Return the (X, Y) coordinate for the center point of the cell that contains the specified text.  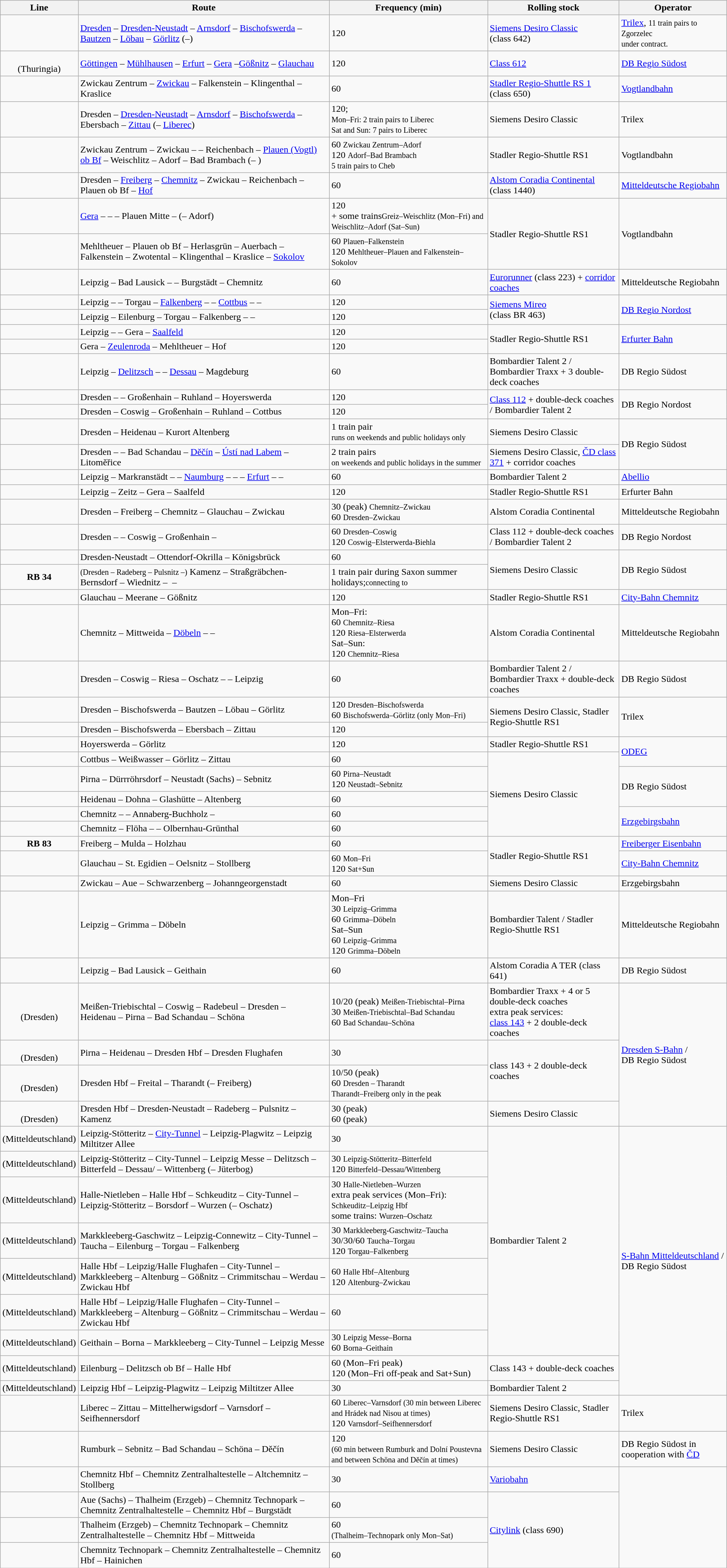
Dresden S-Bahn /DB Regio Südost (673, 1055)
Leipzig-Stötteritz – City-Tunnel – Leipzig Messe – Delitzsch – Bitterfeld – Dessau/ – Wittenberg (– Jüterbog) (203, 1164)
Dresden – – Großenhain – Ruhland – Hoyerswerda (203, 397)
RB 83 (39, 843)
1 train pairruns on weekends and public holidays only (409, 432)
Dresden – Bischofswerda – Bautzen – Löbau – Görlitz (203, 709)
Geithain – Borna – Markkleeberg – City-Tunnel – Leipzig Messe (203, 1343)
120;Mon–Fri: 2 train pairs to LiberecSat and Sun: 7 pairs to Liberec (409, 119)
Bombardier Talent 2 / Bombardier Traxx + double-deck coaches (554, 679)
Frequency (min) (409, 8)
60 Zwickau Zentrum–Adorf120 Adorf–Bad Brambach5 train pairs to Cheb (409, 155)
30 (peak) Chemnitz–Zwickau60 Dresden–Zwickau (409, 512)
Freiberger Eisenbahn (673, 843)
Leipzig – Grimma – Döbeln (203, 924)
60 Plauen–Falkenstein120 Mehltheuer–Plauen and Falkenstein–Sokolov (409, 252)
Leipzig – – Gera – Saalfeld (203, 332)
Göttingen – Mühlhausen – Erfurt – Gera –Gößnitz – Glauchau (203, 64)
10/50 (peak)60 Dresden – Tharandt Tharandt–Freiberg only in the peak (409, 1083)
Bombardier Traxx + 4 or 5 double-deck coachesextra peak services:class 143 + 2 double-deck coaches (554, 1011)
60 Dresden–Coswig120 Coswig–Elsterwerda-Biehla (409, 537)
Leipzig – Markranstädt – – Naumburg – – – Erfurt – – (203, 477)
10/20 (peak) Meißen-Triebischtal–Pirna30 Meißen-Triebischtal–Bad Schandau60 Bad Schandau–Schöna (409, 1011)
Leipzig – Bad Lausick – – Burgstädt – Chemnitz (203, 282)
Dresden-Neustadt – Ottendorf-Okrilla – Königsbrück (203, 557)
Hoyerswerda – Görlitz (203, 744)
Dresden – – Coswig – Großenhain – (203, 537)
Leipzig – – Torgau – Falkenberg – – Cottbus – – (203, 302)
class 143 + 2 double-deck coaches (554, 1070)
Zwickau Zentrum – Zwickau – – Reichenbach – Plauen (Vogtl) ob Bf – Weischlitz – Adorf – Bad Brambach (– ) (203, 155)
Chemnitz Hbf – Chemnitz Zentralhaltestelle – Altchemnitz – Stollberg (203, 1480)
Pirna – Dürrröhrsdorf – Neustadt (Sachs) – Sebnitz (203, 779)
Freiberg – Mulda – Holzhau (203, 843)
RB 34 (39, 577)
Siemens Desiro Classic(class 642) (554, 33)
Dresden – Dresden-Neustadt – Arnsdorf – Bischofswerda – Bautzen – Löbau – Görlitz (–) (203, 33)
Eilenburg – Delitzsch ob Bf – Halle Hbf (203, 1368)
Pirna – Heidenau – Dresden Hbf – Dresden Flughafen (203, 1053)
(Dresden – Radeberg – Pulsnitz –) Kamenz – Straßgräbchen-Bernsdorf – Wiednitz – – (203, 577)
Leipzig – Eilenburg – Torgau – Falkenberg – – (203, 317)
60 Liberec–Varnsdorf (30 min between Liberec and Hrádek nad Nisou at times)120 Varnsdorf–Seifhennersdorf (409, 1413)
30 Halle-Nietleben–Wurzenextra peak services (Mon–Fri): Schkeuditz–Leipzig Hbfsome trains: Wurzen–Oschatz (409, 1200)
Line (39, 8)
Gera – – – Plauen Mitte – (– Adorf) (203, 216)
Heidenau – Dohna – Glashütte – Altenberg (203, 799)
Alstom Coradia Continental (class 1440) (554, 186)
ODEG (673, 752)
DB Regio Südost in cooperation with ČD (673, 1449)
30 Leipzig Messe–Borna60 Borna–Geithain (409, 1343)
Chemnitz – Flöha – – Olbernhau-Grünthal (203, 829)
Gera – Zeulenroda – Mehltheuer – Hof (203, 347)
Cottbus – Weißwasser – Görlitz – Zittau (203, 759)
Leipzig Hbf – Leipzig-Plagwitz – Leipzig Miltitzer Allee (203, 1388)
Chemnitz – Mittweida – Döbeln – – (203, 633)
60 Pirna–Neustadt120 Neustadt–Sebnitz (409, 779)
Zwickau Zentrum – Zwickau – Falkenstein – Klingenthal – Kraslice (203, 88)
Leipzig-Stötteritz – City-Tunnel – Leipzig-Plagwitz – Leipzig Miltitzer Allee (203, 1139)
Halle-Nietleben – Halle Hbf – Schkeuditz – City-Tunnel – Leipzig-Stötteritz – Borsdorf – Wurzen (– Oschatz) (203, 1200)
Eurorunner (class 223) + corridor coaches (554, 282)
Siemens Mireo(class BR 463) (554, 309)
Dresden – Bischofswerda – Ebersbach – Zittau (203, 730)
Leipzig – Zeitz – Gera – Saalfeld (203, 492)
Liberec – Zittau – Mittelherwigsdorf – Varnsdorf – Seifhennersdorf (203, 1413)
30 Leipzig-Stötteritz–Bitterfeld120 Bitterfeld–Dessau/Wittenberg (409, 1164)
30 (peak)60 (peak) (409, 1113)
30 Markkleeberg-Gaschwitz–Taucha30/30/60 Taucha–Torgau120 Torgau–Falkenberg (409, 1241)
Bombardier Talent / Stadler Regio-Shuttle RS1 (554, 924)
Dresden – – Bad Schandau – Děčín – Ústí nad Labem – Litoměřice (203, 457)
Variobahn (554, 1480)
Chemnitz – – Annaberg-Buchholz – (203, 814)
S-Bahn Mitteldeutschland /DB Regio Südost (673, 1261)
Rumburk – Sebnitz – Bad Schandau – Schöna – Děčín (203, 1449)
Dresden – Freiberg – Chemnitz – Zwickau – Reichenbach – Plauen ob Bf – Hof (203, 186)
Aue (Sachs) – Thalheim (Erzgeb) – Chemnitz Technopark – Chemnitz Zentralhaltestelle – Chemnitz Hbf – Burgstädt (203, 1504)
(Thuringia) (39, 64)
Glauchau – St. Egidien – Oelsnitz – Stollberg (203, 863)
1 train pair during Saxon summer holidays;connecting to (409, 577)
Abellio (673, 477)
Operator (673, 8)
60 Mon–Fri120 Sat+Sun (409, 863)
120+ some trainsGreiz–Weischlitz (Mon–Fri) and Weischlitz–Adorf (Sat–Sun) (409, 216)
Dresden – Coswig – Riesa – Oschatz – – Leipzig (203, 679)
Dresden – Coswig – Großenhain – Ruhland – Cottbus (203, 412)
Zwickau – Aue – Schwarzenberg – Johanngeorgenstadt (203, 883)
Mehltheuer – Plauen ob Bf – Herlasgrün – Auerbach – Falkenstein – Zwotental – Klingenthal – Kraslice – Sokolov (203, 252)
Citylink (class 690) (554, 1530)
Dresden Hbf – Dresden-Neustadt – Radeberg – Pulsnitz – Kamenz (203, 1113)
60(Thalheim–Technopark only Mon–Sat) (409, 1530)
Dresden – Freiberg – Chemnitz – Glauchau – Zwickau (203, 512)
Mon–Fri30 Leipzig–Grimma60 Grimma–DöbelnSat–Sun60 Leipzig–Grimma120 Grimma–Döbeln (409, 924)
Mon–Fri:60 Chemnitz–Riesa120 Riesa–ElsterwerdaSat–Sun:120 Chemnitz–Riesa (409, 633)
Leipzig – Delitzsch – – Dessau – Magdeburg (203, 372)
Glauchau – Meerane – Gößnitz (203, 597)
120 Dresden–Bischofswerda60 Bischofswerda–Görlitz (only Mon–Fri) (409, 709)
Markkleeberg-Gaschwitz – Leipzig-Connewitz – City-Tunnel – Taucha – Eilenburg – Torgau – Falkenberg (203, 1241)
Trilex, 11 train pairs to Zgorzelec under contract. (673, 33)
Chemnitz Technopark – Chemnitz Zentralhaltestelle – Chemnitz Hbf – Hainichen (203, 1555)
Dresden – Heidenau – Kurort Altenberg (203, 432)
120 (60 min between Rumburk and Dolní Poustevna and between Schöna and Děčín at times) (409, 1449)
Class 612 (554, 64)
2 train pairson weekends and public holidays in the summer (409, 457)
Siemens Desiro Classic, ČD class 371 + corridor coaches (554, 457)
Stadler Regio-Shuttle RS 1(class 650) (554, 88)
Bombardier Talent 2 / Bombardier Traxx + 3 double-deck coaches (554, 372)
Alstom Coradia A TER (class 641) (554, 970)
Leipzig – Bad Lausick – Geithain (203, 970)
Thalheim (Erzgeb) – Chemnitz Technopark – Chemnitz Zentralhaltestelle – Chemnitz Hbf – Mittweida (203, 1530)
Class 143 + double-deck coaches (554, 1368)
Dresden Hbf – Freital – Tharandt (– Freiberg) (203, 1083)
60 Halle Hbf–Altenburg120 Altenburg–Zwickau (409, 1277)
Rolling stock (554, 8)
Dresden – Dresden-Neustadt – Arnsdorf – Bischofswerda – Ebersbach – Zittau (– Liberec) (203, 119)
Meißen-Triebischtal – Coswig – Radebeul – Dresden – Heidenau – Pirna – Bad Schandau – Schöna (203, 1011)
60 (Mon–Fri peak)120 (Mon–Fri off-peak and Sat+Sun) (409, 1368)
Route (203, 8)
